For the text-containing cell, return its midpoint in [x, y] coordinate format. 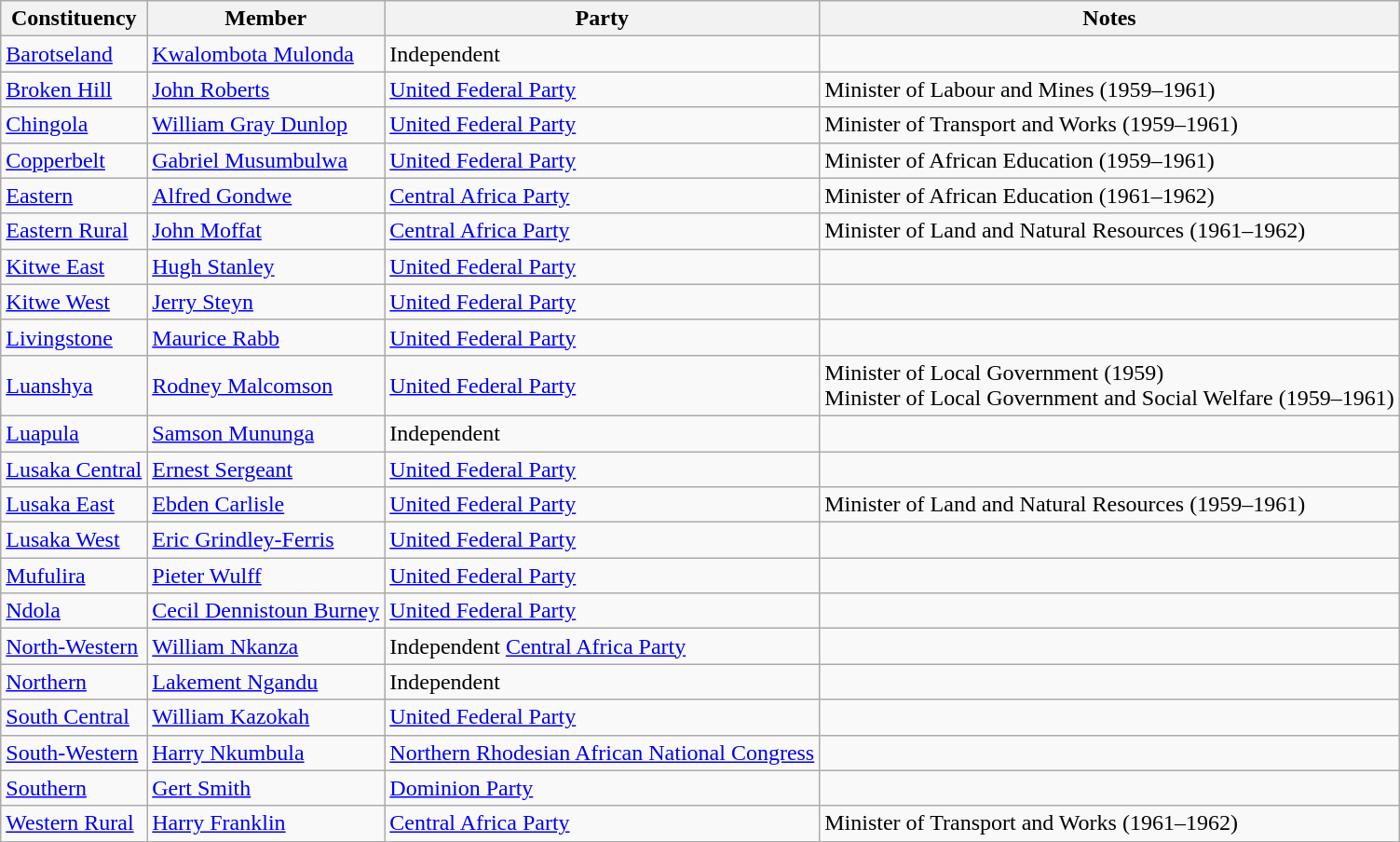
Kitwe East [75, 266]
Minister of Land and Natural Resources (1959–1961) [1110, 505]
Eric Grindley-Ferris [266, 540]
Minister of Transport and Works (1961–1962) [1110, 823]
John Moffat [266, 231]
Gert Smith [266, 788]
Ernest Sergeant [266, 469]
Alfred Gondwe [266, 196]
Minister of Transport and Works (1959–1961) [1110, 125]
South-Western [75, 753]
Kitwe West [75, 302]
Jerry Steyn [266, 302]
Constituency [75, 19]
Eastern [75, 196]
Lusaka West [75, 540]
North-Western [75, 646]
Minister of African Education (1959–1961) [1110, 160]
Hugh Stanley [266, 266]
William Nkanza [266, 646]
Ebden Carlisle [266, 505]
Lakement Ngandu [266, 682]
William Kazokah [266, 717]
Livingstone [75, 337]
William Gray Dunlop [266, 125]
Dominion Party [602, 788]
Harry Franklin [266, 823]
Minister of Labour and Mines (1959–1961) [1110, 89]
Chingola [75, 125]
Luanshya [75, 386]
Minister of African Education (1961–1962) [1110, 196]
South Central [75, 717]
Northern Rhodesian African National Congress [602, 753]
Samson Mununga [266, 433]
Kwalombota Mulonda [266, 54]
Cecil Dennistoun Burney [266, 611]
Eastern Rural [75, 231]
Gabriel Musumbulwa [266, 160]
Western Rural [75, 823]
Mufulira [75, 576]
Northern [75, 682]
Barotseland [75, 54]
Broken Hill [75, 89]
Harry Nkumbula [266, 753]
Notes [1110, 19]
Ndola [75, 611]
Pieter Wulff [266, 576]
John Roberts [266, 89]
Luapula [75, 433]
Lusaka East [75, 505]
Rodney Malcomson [266, 386]
Copperbelt [75, 160]
Party [602, 19]
Minister of Land and Natural Resources (1961–1962) [1110, 231]
Maurice Rabb [266, 337]
Member [266, 19]
Independent Central Africa Party [602, 646]
Lusaka Central [75, 469]
Southern [75, 788]
Minister of Local Government (1959)Minister of Local Government and Social Welfare (1959–1961) [1110, 386]
